For the text-containing cell, return its midpoint in [X, Y] coordinate format. 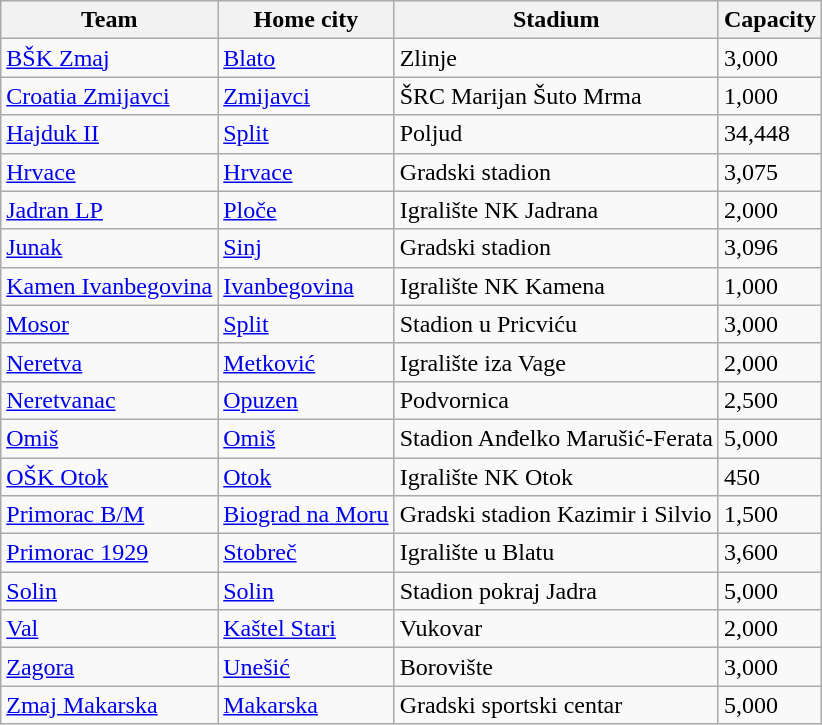
Stadion Anđelko Marušić-Ferata [556, 438]
Hajduk II [110, 134]
Neretva [110, 362]
Biograd na Moru [306, 515]
Zmijavci [306, 96]
Blato [306, 58]
Zmaj Makarska [110, 705]
Val [110, 629]
BŠK Zmaj [110, 58]
Makarska [306, 705]
Stadion u Pricviću [556, 324]
Igralište NK Kamena [556, 286]
3,075 [770, 172]
Jadran LP [110, 210]
Kaštel Stari [306, 629]
1,500 [770, 515]
Neretvanac [110, 400]
Gradski sportski centar [556, 705]
Opuzen [306, 400]
Igralište NK Otok [556, 477]
Gradski stadion Kazimir i Silvio [556, 515]
Sinj [306, 248]
Primorac B/M [110, 515]
Metković [306, 362]
Ivanbegovina [306, 286]
Ploče [306, 210]
Kamen Ivanbegovina [110, 286]
Home city [306, 20]
Vukovar [556, 629]
450 [770, 477]
Team [110, 20]
OŠK Otok [110, 477]
Podvornica [556, 400]
Zagora [110, 667]
ŠRC Marijan Šuto Mrma [556, 96]
34,448 [770, 134]
Mosor [110, 324]
Unešić [306, 667]
3,096 [770, 248]
Otok [306, 477]
Zlinje [556, 58]
Igralište u Blatu [556, 553]
Igralište NK Jadrana [556, 210]
Poljud [556, 134]
3,600 [770, 553]
Stadion pokraj Jadra [556, 591]
Borovište [556, 667]
Stobreč [306, 553]
Capacity [770, 20]
Primorac 1929 [110, 553]
2,500 [770, 400]
Igralište iza Vage [556, 362]
Junak [110, 248]
Stadium [556, 20]
Croatia Zmijavci [110, 96]
